Extract the [X, Y] coordinate from the center of the cell holding the provided text.  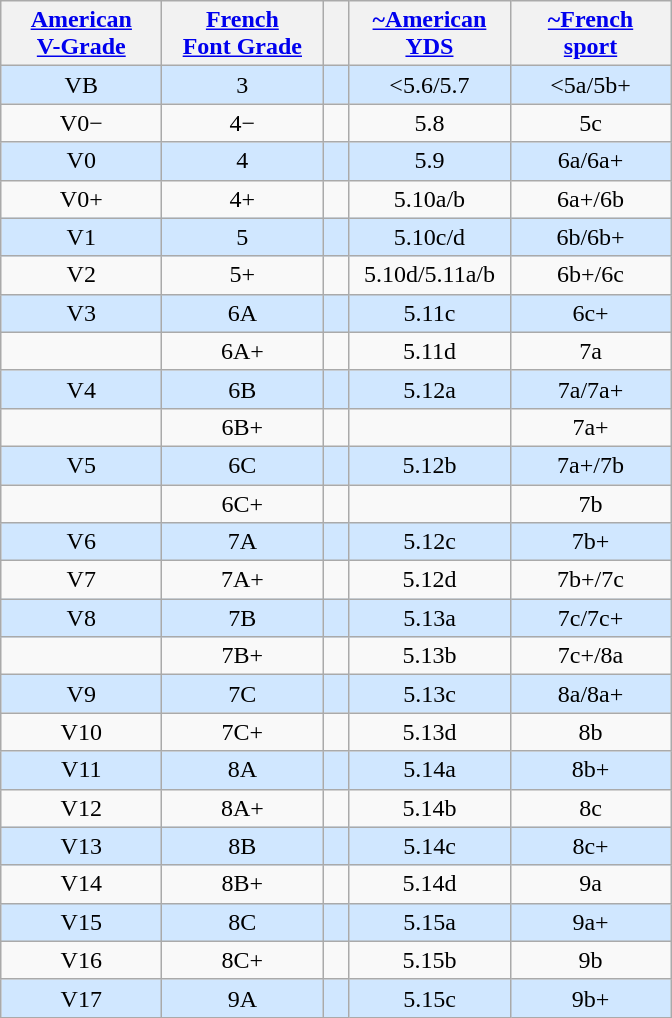
6B [242, 389]
V10 [82, 732]
6a/6a+ [590, 161]
8B [242, 846]
5.10a/b [430, 199]
9b+ [590, 998]
V3 [82, 313]
9a+ [590, 922]
5 [242, 237]
5.14b [430, 808]
6C [242, 465]
8c [590, 808]
7B+ [242, 656]
V7 [82, 580]
8b [590, 732]
7C [242, 694]
<5.6/5.7 [430, 85]
French Font Grade [242, 34]
8b+ [590, 770]
5.12a [430, 389]
6B+ [242, 427]
5.12d [430, 580]
7C+ [242, 732]
9a [590, 884]
7a+ [590, 427]
V6 [82, 542]
3 [242, 85]
V0− [82, 123]
5.11c [430, 313]
7c+/8a [590, 656]
8B+ [242, 884]
5.12c [430, 542]
7b [590, 503]
5+ [242, 275]
9A [242, 998]
V14 [82, 884]
5.15c [430, 998]
6A [242, 313]
5.13a [430, 618]
5c [590, 123]
7a/7a+ [590, 389]
8c+ [590, 846]
V15 [82, 922]
6b/6b+ [590, 237]
V4 [82, 389]
4+ [242, 199]
7c/7c+ [590, 618]
5.13c [430, 694]
5.12b [430, 465]
4− [242, 123]
~American YDS [430, 34]
7A+ [242, 580]
8A+ [242, 808]
V8 [82, 618]
V13 [82, 846]
5.14c [430, 846]
6a+/6b [590, 199]
9b [590, 960]
5.9 [430, 161]
V11 [82, 770]
V5 [82, 465]
7a [590, 351]
V17 [82, 998]
7A [242, 542]
6A+ [242, 351]
5.10d/5.11a/b [430, 275]
V1 [82, 237]
5.11d [430, 351]
5.14a [430, 770]
5.10c/d [430, 237]
5.13b [430, 656]
V2 [82, 275]
5.15a [430, 922]
5.14d [430, 884]
V0 [82, 161]
6c+ [590, 313]
7b+ [590, 542]
V0+ [82, 199]
VB [82, 85]
~French sport [590, 34]
7B [242, 618]
5.8 [430, 123]
8A [242, 770]
V9 [82, 694]
American V-Grade [82, 34]
7b+/7c [590, 580]
5.13d [430, 732]
5.15b [430, 960]
8C+ [242, 960]
4 [242, 161]
6b+/6c [590, 275]
8a/8a+ [590, 694]
V16 [82, 960]
V12 [82, 808]
6C+ [242, 503]
<5a/5b+ [590, 85]
8C [242, 922]
7a+/7b [590, 465]
